Locate the cell with the specified text and output its [x, y] center coordinate. 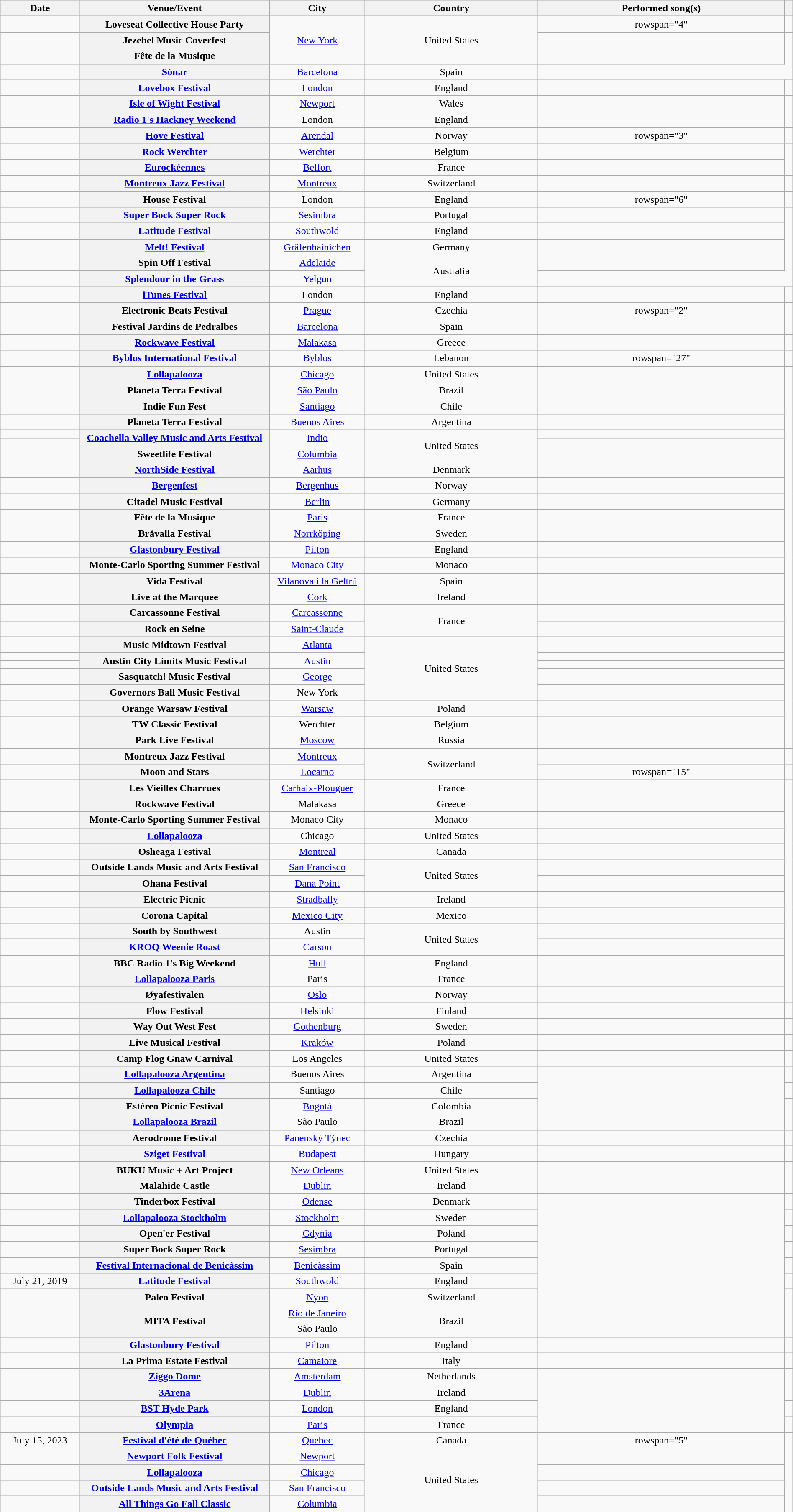
rowspan="4" [662, 24]
Isle of Wight Festival [175, 104]
Stradbally [317, 899]
Wales [451, 104]
Colombia [451, 1106]
Lollapalooza Paris [175, 979]
Austin City Limits Music Festival [175, 660]
Live at the Marquee [175, 597]
Byblos [317, 358]
Amsterdam [317, 1377]
Locarno [317, 772]
Sweetlife Festival [175, 454]
Adelaide [317, 263]
Carcassonne [317, 613]
Budapest [317, 1154]
Venue/Event [175, 8]
Mexico City [317, 915]
Belfort [317, 167]
Arendal [317, 135]
Governors Ball Music Festival [175, 692]
BUKU Music + Art Project [175, 1170]
Electronic Beats Festival [175, 311]
George [317, 676]
Australia [451, 271]
Paleo Festival [175, 1297]
3Arena [175, 1392]
Kraków [317, 1043]
Atlanta [317, 645]
Jezebel Music Coverfest [175, 40]
TW Classic Festival [175, 724]
Country [451, 8]
Radio 1's Hackney Weekend [175, 120]
Montreal [317, 852]
Vida Festival [175, 581]
Live Musical Festival [175, 1043]
Moscow [317, 740]
Hull [317, 963]
Olympia [175, 1424]
Lovebox Festival [175, 88]
Panenský Týnec [317, 1138]
Sasquatch! Music Festival [175, 676]
Gdynia [317, 1234]
Russia [451, 740]
Saint-Claude [317, 629]
July 15, 2023 [40, 1440]
Orange Warsaw Festival [175, 709]
Italy [451, 1361]
Indie Fun Fest [175, 406]
Spin Off Festival [175, 263]
Festival Internacional de Benicàssim [175, 1265]
Tinderbox Festival [175, 1201]
Berlin [317, 502]
Aerodrome Festival [175, 1138]
Gothenburg [317, 1027]
iTunes Festival [175, 295]
Nyon [317, 1297]
Stockholm [317, 1218]
Flow Festival [175, 1011]
Loveseat Collective House Party [175, 24]
rowspan="3" [662, 135]
Lollapalooza Stockholm [175, 1218]
All Things Go Fall Classic [175, 1504]
New Orleans [317, 1170]
rowspan="2" [662, 311]
Indio [317, 438]
Melt! Festival [175, 247]
Dana Point [317, 883]
Gräfenhainichen [317, 247]
Netherlands [451, 1377]
Helsinki [317, 1011]
Corona Capital [175, 915]
Festival Jardins de Pedralbes [175, 326]
Aarhus [317, 470]
Lollapalooza Chile [175, 1090]
Les Vieilles Charrues [175, 788]
Ziggo Dome [175, 1377]
July 21, 2019 [40, 1281]
Oslo [317, 995]
South by Southwest [175, 931]
Performed song(s) [662, 8]
Carcassonne Festival [175, 613]
Rock en Seine [175, 629]
Hungary [451, 1154]
Hove Festival [175, 135]
Rio de Janeiro [317, 1313]
rowspan="27" [662, 358]
Music Midtown Festival [175, 645]
Øyafestivalen [175, 995]
Quebec [317, 1440]
Prague [317, 311]
Camp Flog Gnaw Carnival [175, 1058]
Citadel Music Festival [175, 502]
Bergenhus [317, 486]
Bråvalla Festival [175, 533]
Way Out West Fest [175, 1027]
rowspan="5" [662, 1440]
Byblos International Festival [175, 358]
Warsaw [317, 709]
Vilanova i la Geltrú [317, 581]
Date [40, 8]
Yelgun [317, 279]
Lollapalooza Brazil [175, 1122]
City [317, 8]
Ohana Festival [175, 883]
Sónar [175, 72]
rowspan="6" [662, 199]
rowspan="15" [662, 772]
Finland [451, 1011]
Benicàssim [317, 1265]
BST Hyde Park [175, 1408]
KROQ Weenie Roast [175, 947]
Rock Werchter [175, 151]
Festival d'été de Québec [175, 1440]
Lollapalooza Argentina [175, 1074]
Osheaga Festival [175, 852]
Splendour in the Grass [175, 279]
Los Angeles [317, 1058]
Malahide Castle [175, 1186]
Coachella Valley Music and Arts Festival [175, 438]
Odense [317, 1201]
Open'er Festival [175, 1234]
Carhaix-Plouguer [317, 788]
Camaiore [317, 1361]
Electric Picnic [175, 899]
Carson [317, 947]
NorthSide Festival [175, 470]
Estéreo Picnic Festival [175, 1106]
Moon and Stars [175, 772]
Newport Folk Festival [175, 1456]
Norrköping [317, 533]
Park Live Festival [175, 740]
La Prima Estate Festival [175, 1361]
Mexico [451, 915]
MITA Festival [175, 1321]
Bergenfest [175, 486]
Sziget Festival [175, 1154]
Bogotá [317, 1106]
BBC Radio 1's Big Weekend [175, 963]
Cork [317, 597]
Lebanon [451, 358]
Eurockéennes [175, 167]
House Festival [175, 199]
